For the text-containing cell, return its midpoint in [X, Y] coordinate format. 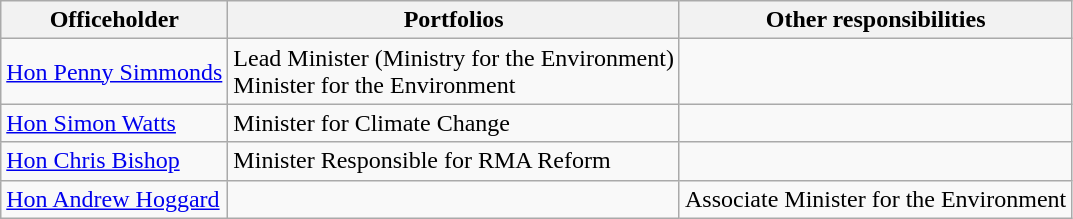
Minister for Climate Change [454, 123]
Hon Penny Simmonds [114, 72]
Hon Andrew Hoggard [114, 199]
Associate Minister for the Environment [875, 199]
Other responsibilities [875, 20]
Hon Simon Watts [114, 123]
Portfolios [454, 20]
Officeholder [114, 20]
Lead Minister (Ministry for the Environment)Minister for the Environment [454, 72]
Minister Responsible for RMA Reform [454, 161]
Hon Chris Bishop [114, 161]
